Determine the (X, Y) coordinate at the center of the cell enclosing the given text.  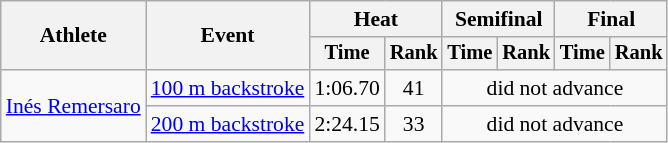
2:24.15 (346, 124)
Heat (376, 19)
200 m backstroke (228, 124)
33 (414, 124)
100 m backstroke (228, 88)
Semifinal (498, 19)
Athlete (74, 36)
Inés Remersaro (74, 106)
Event (228, 36)
Final (611, 19)
1:06.70 (346, 88)
41 (414, 88)
